Return the (x, y) coordinate for the center point of the cell that contains the specified text.  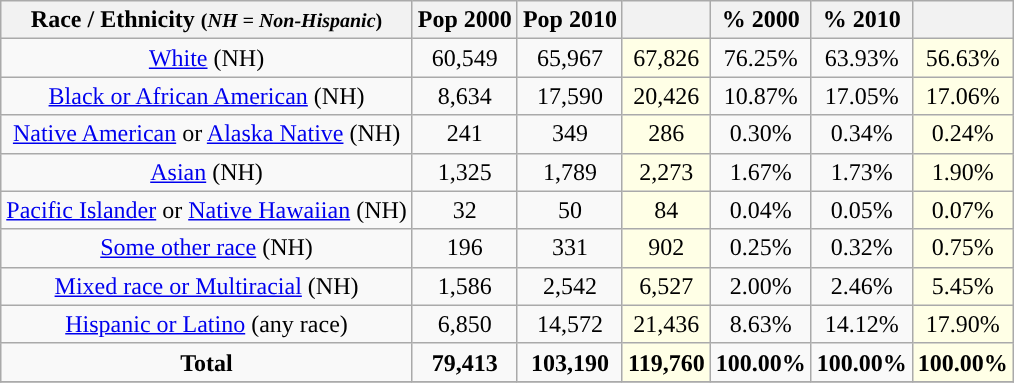
0.24% (962, 134)
50 (570, 210)
67,826 (666, 58)
0.25% (760, 248)
Some other race (NH) (207, 248)
32 (464, 210)
Race / Ethnicity (NH = Non-Hispanic) (207, 20)
0.34% (862, 134)
17.05% (862, 96)
84 (666, 210)
% 2000 (760, 20)
6,527 (666, 286)
Total (207, 362)
1.73% (862, 172)
1,586 (464, 286)
8.63% (760, 324)
2.46% (862, 286)
17.06% (962, 96)
2,273 (666, 172)
0.07% (962, 210)
Black or African American (NH) (207, 96)
76.25% (760, 58)
6,850 (464, 324)
1.90% (962, 172)
14.12% (862, 324)
119,760 (666, 362)
2,542 (570, 286)
79,413 (464, 362)
1,789 (570, 172)
241 (464, 134)
21,436 (666, 324)
0.30% (760, 134)
Pop 2010 (570, 20)
2.00% (760, 286)
20,426 (666, 96)
0.04% (760, 210)
1.67% (760, 172)
286 (666, 134)
Hispanic or Latino (any race) (207, 324)
Pop 2000 (464, 20)
0.75% (962, 248)
White (NH) (207, 58)
17.90% (962, 324)
0.05% (862, 210)
349 (570, 134)
% 2010 (862, 20)
17,590 (570, 96)
Mixed race or Multiracial (NH) (207, 286)
14,572 (570, 324)
5.45% (962, 286)
65,967 (570, 58)
103,190 (570, 362)
60,549 (464, 58)
902 (666, 248)
63.93% (862, 58)
10.87% (760, 96)
Native American or Alaska Native (NH) (207, 134)
8,634 (464, 96)
331 (570, 248)
1,325 (464, 172)
56.63% (962, 58)
0.32% (862, 248)
Asian (NH) (207, 172)
196 (464, 248)
Pacific Islander or Native Hawaiian (NH) (207, 210)
